Provide the [X, Y] coordinate of the cell's center where the given text is located.  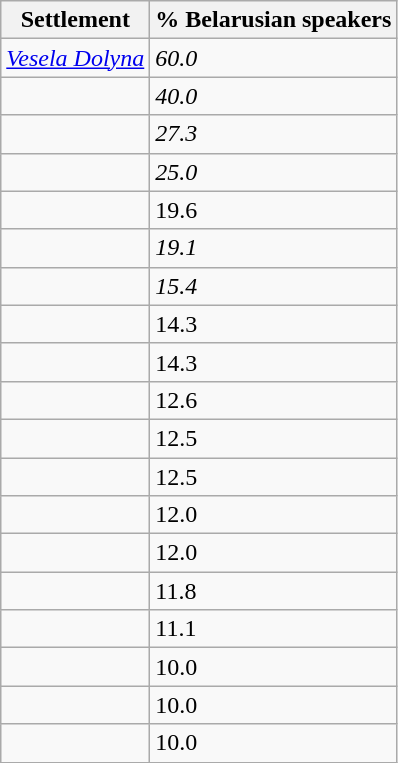
11.8 [274, 591]
19.1 [274, 248]
40.0 [274, 96]
12.6 [274, 400]
60.0 [274, 58]
27.3 [274, 134]
% Belarusian speakers [274, 20]
25.0 [274, 172]
11.1 [274, 629]
19.6 [274, 210]
15.4 [274, 286]
Vesela Dolyna [76, 58]
Settlement [76, 20]
